Capture the cell that displays the provided text and extract its [X, Y] central coordinate. 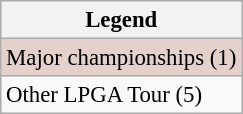
Other LPGA Tour (5) [122, 95]
Legend [122, 20]
Major championships (1) [122, 58]
